Capture the cell that displays the provided text and extract its (x, y) central coordinate. 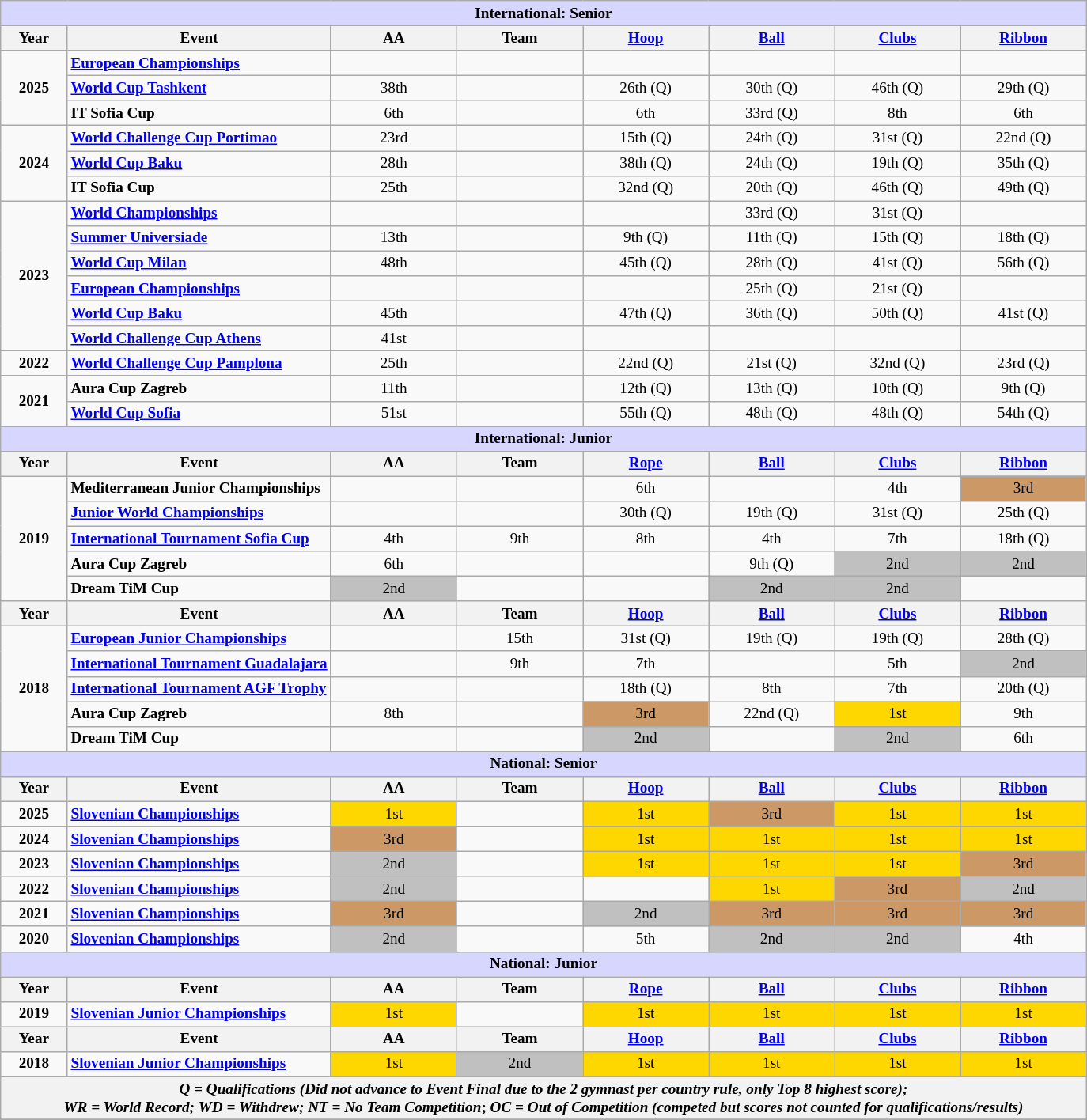
International: Junior (543, 438)
23rd (Q) (1024, 364)
2020 (34, 939)
28th (394, 163)
54th (Q) (1024, 414)
World Cup Milan (199, 263)
Summer Universiade (199, 238)
European Junior Championships (199, 639)
11th (394, 388)
29th (Q) (1024, 88)
23rd (394, 138)
Mediterranean Junior Championships (199, 489)
12th (Q) (646, 388)
45th (394, 313)
13th (Q) (772, 388)
51st (394, 414)
International Tournament AGF Trophy (199, 689)
26th (Q) (646, 88)
10th (Q) (897, 388)
World Cup Tashkent (199, 88)
World Challenge Cup Portimao (199, 138)
45th (Q) (646, 263)
World Challenge Cup Athens (199, 339)
15th (519, 639)
13th (394, 238)
International Tournament Guadalajara (199, 664)
World Cup Sofia (199, 414)
38th (394, 88)
36th (Q) (772, 313)
National: Junior (543, 964)
International Tournament Sofia Cup (199, 539)
56th (Q) (1024, 263)
35th (Q) (1024, 163)
11th (Q) (772, 238)
50th (Q) (897, 313)
World Championships (199, 214)
National: Senior (543, 764)
41st (394, 339)
World Challenge Cup Pamplona (199, 364)
International: Senior (543, 13)
55th (Q) (646, 414)
38th (Q) (646, 163)
48th (394, 263)
47th (Q) (646, 313)
49th (Q) (1024, 188)
Junior World Championships (199, 513)
